Search for the cell housing the specified text and yield its (x, y) center coordinate. 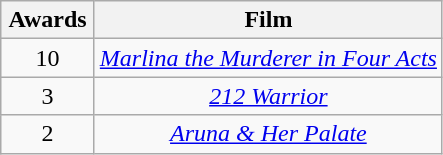
Aruna & Her Palate (268, 134)
2 (48, 134)
10 (48, 58)
212 Warrior (268, 96)
Awards (48, 20)
Marlina the Murderer in Four Acts (268, 58)
Film (268, 20)
3 (48, 96)
